Detect which cell encompasses the target text, then output its [X, Y] center coordinate. 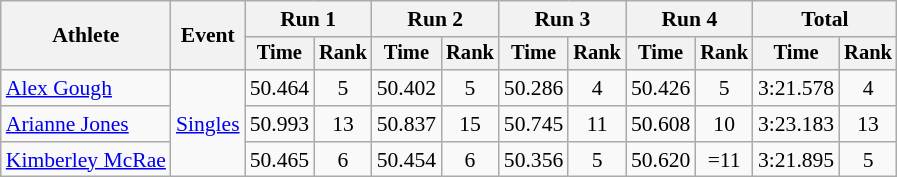
50.837 [406, 124]
50.608 [660, 124]
3:21.578 [796, 88]
Athlete [86, 36]
50.402 [406, 88]
Total [825, 19]
10 [724, 124]
50.464 [280, 88]
50.745 [534, 124]
Arianne Jones [86, 124]
15 [470, 124]
Run 4 [690, 19]
Run 3 [562, 19]
50.286 [534, 88]
Run 1 [308, 19]
Alex Gough [86, 88]
11 [597, 124]
3:23.183 [796, 124]
50.426 [660, 88]
Run 2 [436, 19]
Singles [208, 124]
50.993 [280, 124]
Event [208, 36]
